Extract the [x, y] coordinate from the center of the cell holding the provided text.  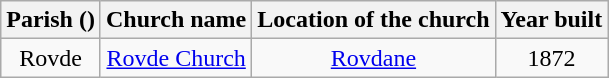
Year built [552, 20]
Location of the church [374, 20]
Rovde Church [176, 58]
Parish () [51, 20]
Rovde [51, 58]
1872 [552, 58]
Rovdane [374, 58]
Church name [176, 20]
